Determine the (x, y) coordinate at the center of the cell enclosing the given text.  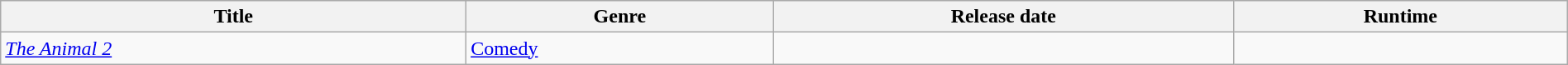
Comedy (620, 48)
Release date (1003, 17)
Genre (620, 17)
The Animal 2 (233, 48)
Title (233, 17)
Runtime (1400, 17)
